Output the (X, Y) coordinate of the center of the cell containing the given text.  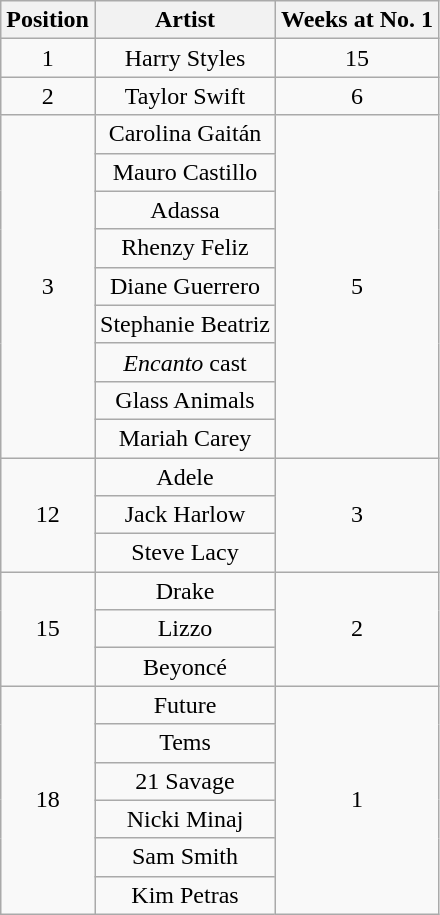
Encanto cast (184, 362)
Lizzo (184, 629)
Adele (184, 477)
Taylor Swift (184, 96)
Kim Petras (184, 895)
12 (48, 515)
18 (48, 800)
Position (48, 20)
Beyoncé (184, 667)
Weeks at No. 1 (358, 20)
Diane Guerrero (184, 286)
Artist (184, 20)
Drake (184, 591)
5 (358, 286)
Harry Styles (184, 58)
6 (358, 96)
Tems (184, 743)
Carolina Gaitán (184, 134)
Adassa (184, 210)
Stephanie Beatriz (184, 324)
Glass Animals (184, 400)
Steve Lacy (184, 553)
Mariah Carey (184, 438)
Jack Harlow (184, 515)
Rhenzy Feliz (184, 248)
Sam Smith (184, 857)
21 Savage (184, 781)
Nicki Minaj (184, 819)
Mauro Castillo (184, 172)
Future (184, 705)
